Find where the given text appears and provide that cell's center as [X, Y] coordinate. 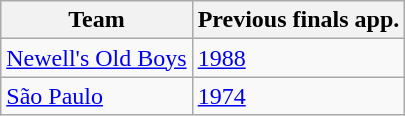
Newell's Old Boys [96, 58]
1974 [298, 96]
São Paulo [96, 96]
1988 [298, 58]
Team [96, 20]
Previous finals app. [298, 20]
